From the cell containing the given text, extract its center point as (X, Y) coordinate. 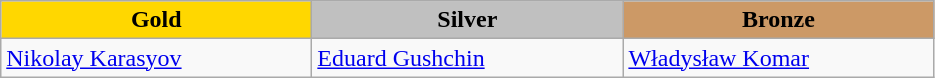
Silver (468, 20)
Gold (156, 20)
Nikolay Karasyov (156, 58)
Eduard Gushchin (468, 58)
Bronze (778, 20)
Władysław Komar (778, 58)
